Locate the cell with the specified text and output its [x, y] center coordinate. 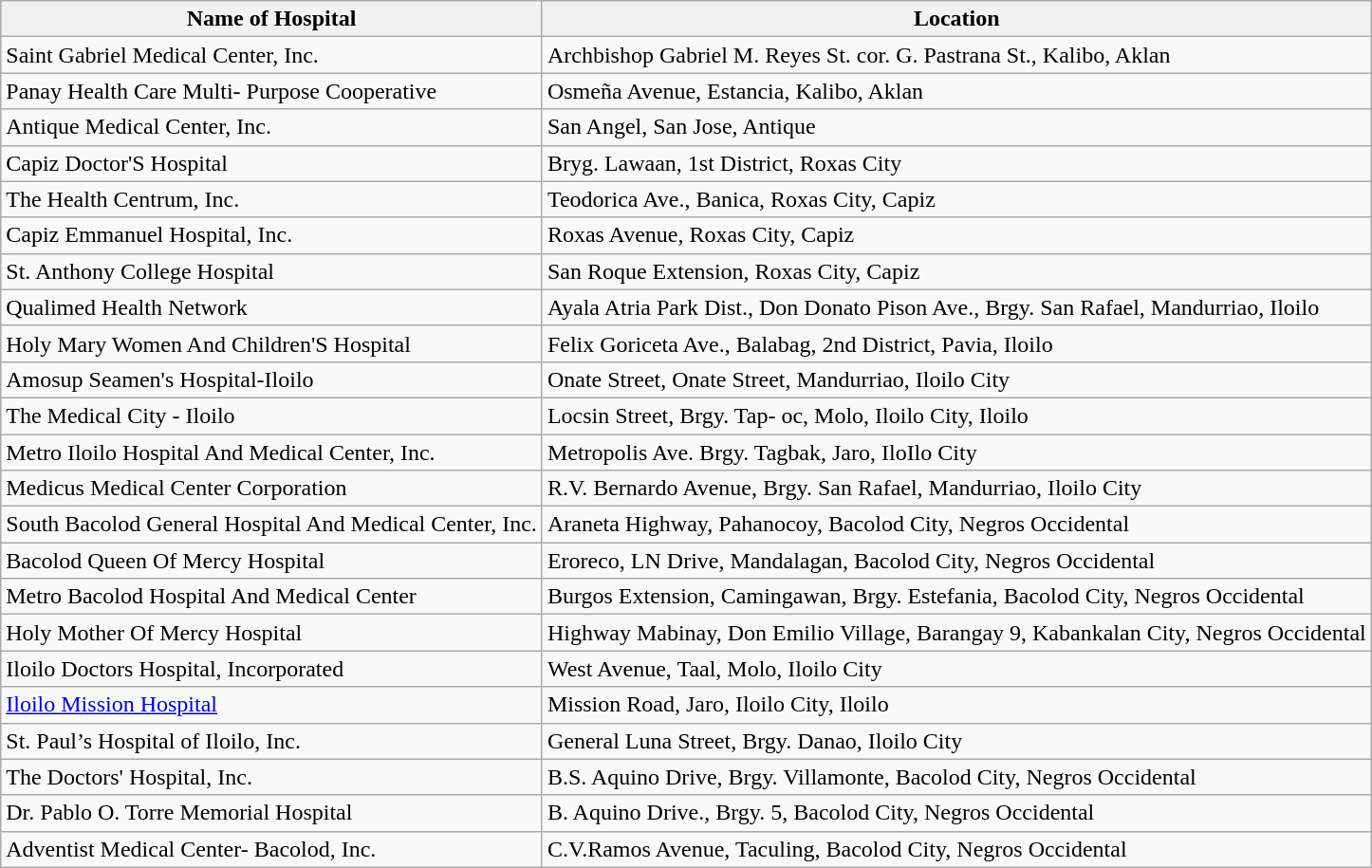
South Bacolod General Hospital And Medical Center, Inc. [271, 525]
Felix Goriceta Ave., Balabag, 2nd District, Pavia, Iloilo [956, 343]
Roxas Avenue, Roxas City, Capiz [956, 235]
West Avenue, Taal, Molo, Iloilo City [956, 669]
Bacolod Queen Of Mercy Hospital [271, 561]
R.V. Bernardo Avenue, Brgy. San Rafael, Mandurriao, Iloilo City [956, 489]
Araneta Highway, Pahanocoy, Bacolod City, Negros Occidental [956, 525]
Adventist Medical Center- Bacolod, Inc. [271, 849]
Medicus Medical Center Corporation [271, 489]
Osmeña Avenue, Estancia, Kalibo, Aklan [956, 91]
Locsin Street, Brgy. Tap- oc, Molo, Iloilo City, Iloilo [956, 416]
Metro Bacolod Hospital And Medical Center [271, 597]
B. Aquino Drive., Brgy. 5, Bacolod City, Negros Occidental [956, 813]
Archbishop Gabriel M. Reyes St. cor. G. Pastrana St., Kalibo, Aklan [956, 55]
The Doctors' Hospital, Inc. [271, 777]
Qualimed Health Network [271, 307]
San Angel, San Jose, Antique [956, 127]
Amosup Seamen's Hospital-Iloilo [271, 379]
Holy Mary Women And Children'S Hospital [271, 343]
Mission Road, Jaro, Iloilo City, Iloilo [956, 705]
C.V.Ramos Avenue, Taculing, Bacolod City, Negros Occidental [956, 849]
General Luna Street, Brgy. Danao, Iloilo City [956, 741]
Saint Gabriel Medical Center, Inc. [271, 55]
Dr. Pablo O. Torre Memorial Hospital [271, 813]
Iloilo Mission Hospital [271, 705]
Onate Street, Onate Street, Mandurriao, Iloilo City [956, 379]
Location [956, 19]
Iloilo Doctors Hospital, Incorporated [271, 669]
St. Paul’s Hospital of Iloilo, Inc. [271, 741]
Antique Medical Center, Inc. [271, 127]
The Health Centrum, Inc. [271, 199]
Panay Health Care Multi- Purpose Cooperative [271, 91]
B.S. Aquino Drive, Brgy. Villamonte, Bacolod City, Negros Occidental [956, 777]
Metro Iloilo Hospital And Medical Center, Inc. [271, 452]
Metropolis Ave. Brgy. Tagbak, Jaro, IloIlo City [956, 452]
Ayala Atria Park Dist., Don Donato Pison Ave., Brgy. San Rafael, Mandurriao, Iloilo [956, 307]
San Roque Extension, Roxas City, Capiz [956, 271]
Capiz Emmanuel Hospital, Inc. [271, 235]
Teodorica Ave., Banica, Roxas City, Capiz [956, 199]
Name of Hospital [271, 19]
Holy Mother Of Mercy Hospital [271, 633]
The Medical City - Iloilo [271, 416]
Eroreco, LN Drive, Mandalagan, Bacolod City, Negros Occidental [956, 561]
Capiz Doctor'S Hospital [271, 163]
St. Anthony College Hospital [271, 271]
Bryg. Lawaan, 1st District, Roxas City [956, 163]
Burgos Extension, Camingawan, Brgy. Estefania, Bacolod City, Negros Occidental [956, 597]
Highway Mabinay, Don Emilio Village, Barangay 9, Kabankalan City, Negros Occidental [956, 633]
